Determine the [x, y] coordinate at the center of the cell enclosing the given text.  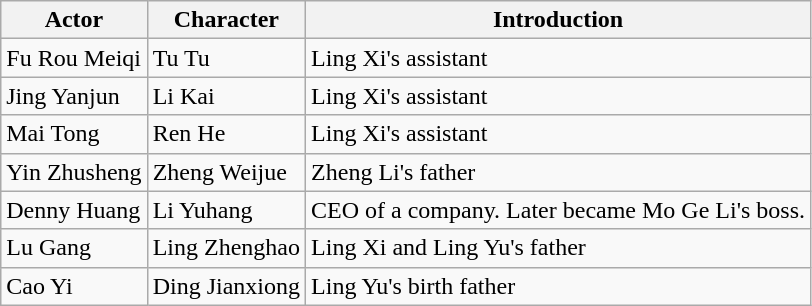
Ding Jianxiong [226, 286]
Denny Huang [74, 210]
Tu Tu [226, 58]
Character [226, 20]
Ren He [226, 134]
Ling Yu's birth father [558, 286]
Introduction [558, 20]
Li Kai [226, 96]
Fu Rou Meiqi [74, 58]
Yin Zhusheng [74, 172]
Li Yuhang [226, 210]
Lu Gang [74, 248]
CEO of a company. Later became Mo Ge Li's boss. [558, 210]
Jing Yanjun [74, 96]
Zheng Weijue [226, 172]
Ling Zhenghao [226, 248]
Mai Tong [74, 134]
Cao Yi [74, 286]
Actor [74, 20]
Zheng Li's father [558, 172]
Ling Xi and Ling Yu's father [558, 248]
